Identify which cell holds the provided text, then report its [X, Y] central coordinate. 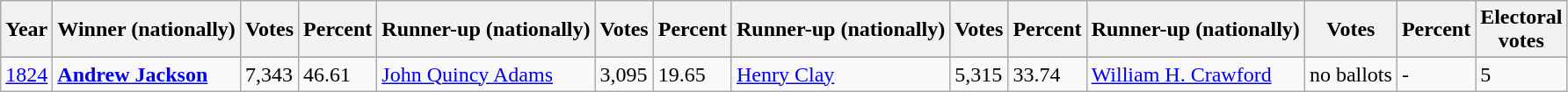
1824 [26, 74]
no ballots [1350, 74]
Electoralvotes [1521, 30]
7,343 [269, 74]
5 [1521, 74]
3,095 [624, 74]
John Quincy Adams [486, 74]
Winner (nationally) [147, 30]
19.65 [693, 74]
33.74 [1048, 74]
William H. Crawford [1195, 74]
5,315 [979, 74]
46.61 [338, 74]
Henry Clay [840, 74]
- [1436, 74]
Andrew Jackson [147, 74]
Year [26, 30]
